Determine the [x, y] coordinate at the center of the cell enclosing the given text.  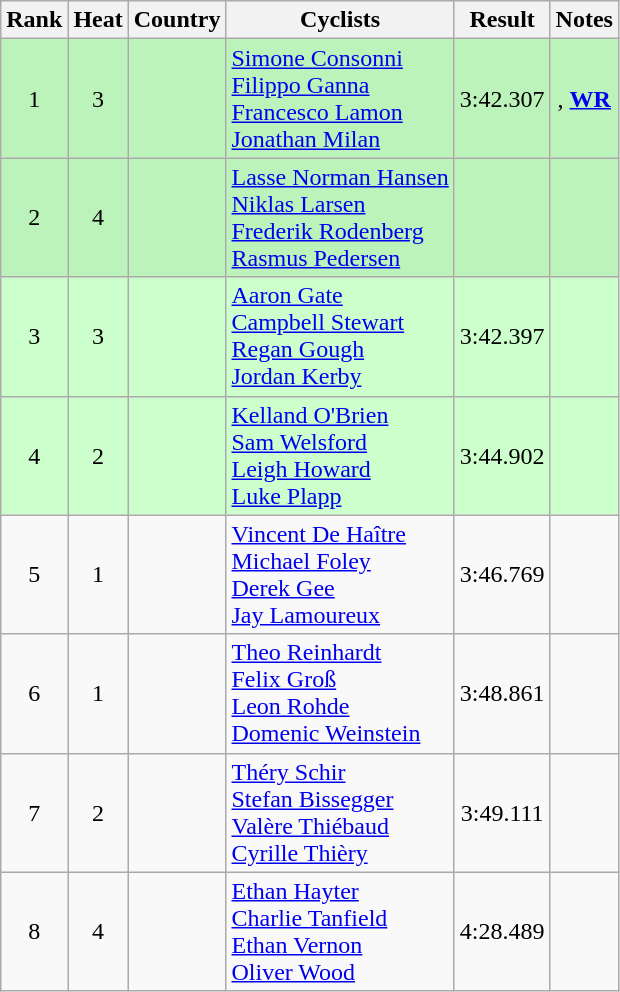
3:48.861 [502, 694]
Result [502, 20]
Cyclists [340, 20]
Aaron GateCampbell StewartRegan GoughJordan Kerby [340, 336]
6 [34, 694]
3:42.397 [502, 336]
Notes [584, 20]
Country [177, 20]
3:44.902 [502, 456]
5 [34, 574]
3:49.111 [502, 812]
4:28.489 [502, 932]
8 [34, 932]
Heat [98, 20]
Théry SchirStefan BisseggerValère ThiébaudCyrille Thièry [340, 812]
Vincent De HaîtreMichael FoleyDerek GeeJay Lamoureux [340, 574]
Rank [34, 20]
3:42.307 [502, 98]
7 [34, 812]
Lasse Norman HansenNiklas LarsenFrederik RodenbergRasmus Pedersen [340, 218]
Simone ConsonniFilippo GannaFrancesco LamonJonathan Milan [340, 98]
Theo ReinhardtFelix GroßLeon RohdeDomenic Weinstein [340, 694]
Kelland O'BrienSam WelsfordLeigh HowardLuke Plapp [340, 456]
3:46.769 [502, 574]
Ethan HayterCharlie TanfieldEthan VernonOliver Wood [340, 932]
, WR [584, 98]
